Output the [X, Y] coordinate of the center of the cell containing the given text.  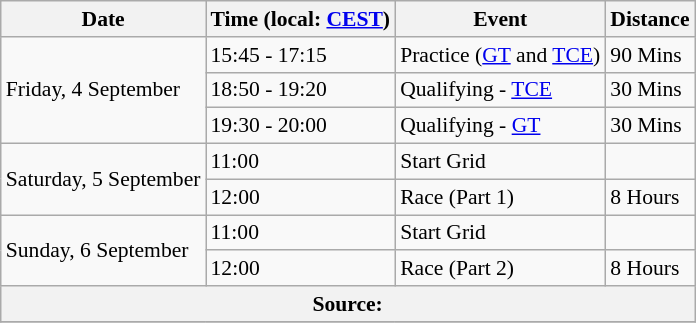
Practice (GT and TCE) [500, 55]
Source: [348, 304]
18:50 - 19:20 [301, 90]
Distance [650, 19]
Time (local: CEST) [301, 19]
Saturday, 5 September [104, 180]
Qualifying - GT [500, 126]
Friday, 4 September [104, 90]
Event [500, 19]
Race (Part 1) [500, 197]
15:45 - 17:15 [301, 55]
Sunday, 6 September [104, 250]
Race (Part 2) [500, 269]
Qualifying - TCE [500, 90]
19:30 - 20:00 [301, 126]
Date [104, 19]
90 Mins [650, 55]
